From the cell containing the given text, extract its center point as (X, Y) coordinate. 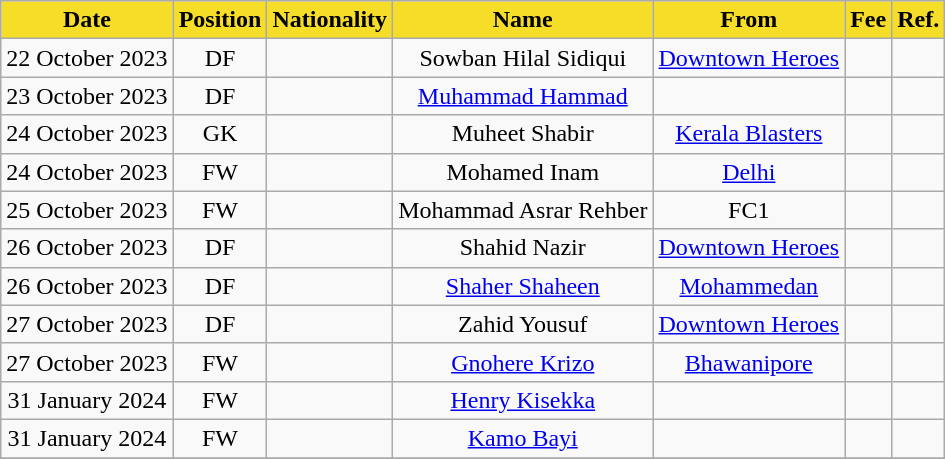
Shahid Nazir (523, 248)
Fee (868, 20)
Position (220, 20)
Muhammad Hammad (523, 96)
From (749, 20)
Shaher Shaheen (523, 286)
Muheet Shabir (523, 134)
FC1 (749, 210)
Ref. (918, 20)
Nationality (330, 20)
Mohammad Asrar Rehber (523, 210)
Name (523, 20)
Zahid Yousuf (523, 324)
Bhawanipore (749, 362)
25 October 2023 (87, 210)
Mohamed Inam (523, 172)
Sowban Hilal Sidiqui (523, 58)
Kerala Blasters (749, 134)
Date (87, 20)
23 October 2023 (87, 96)
Mohammedan (749, 286)
Henry Kisekka (523, 400)
GK (220, 134)
Kamo Bayi (523, 438)
Gnohere Krizo (523, 362)
Delhi (749, 172)
22 October 2023 (87, 58)
